Find where the given text appears and provide that cell's center as [X, Y] coordinate. 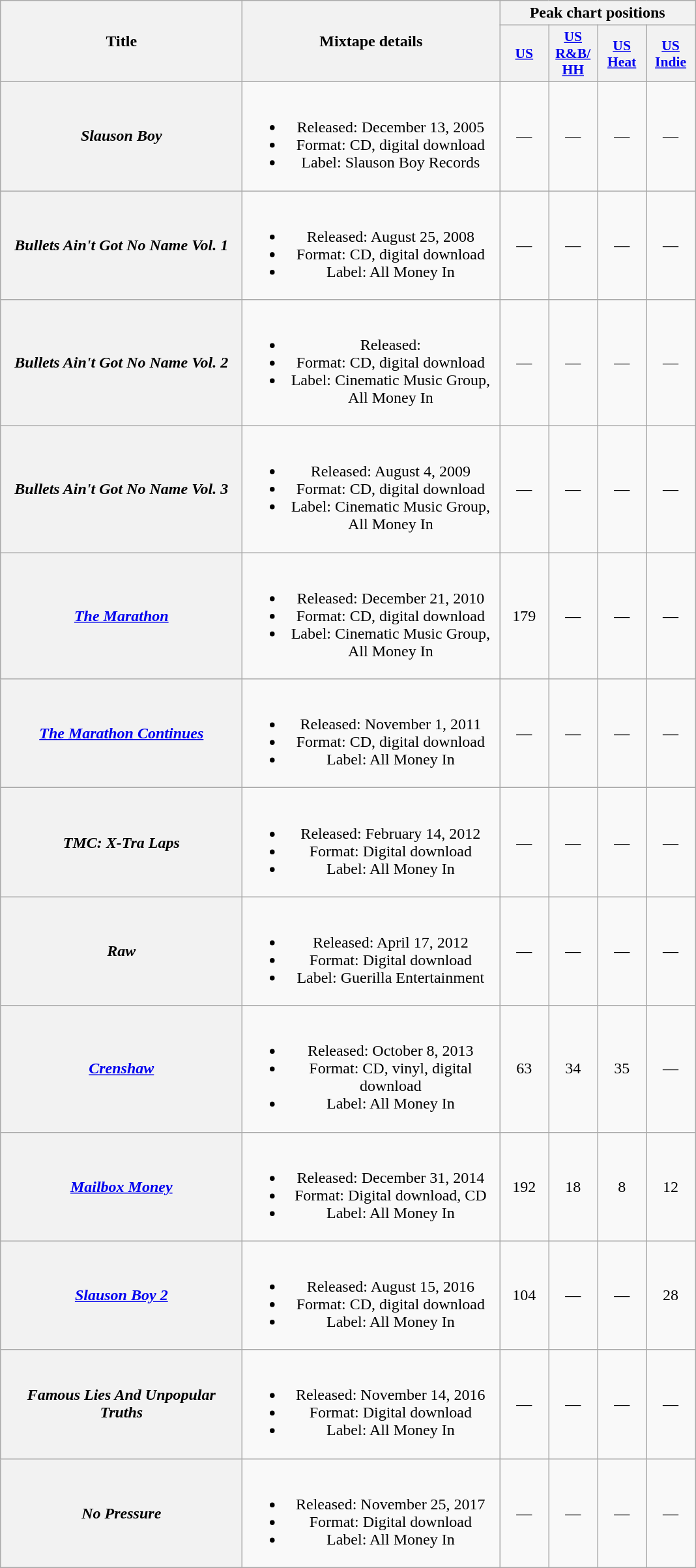
12 [671, 1186]
Bullets Ain't Got No Name Vol. 1 [121, 245]
Released: December 21, 2010Format: CD, digital downloadLabel: Cinematic Music Group, All Money In [371, 616]
Mailbox Money [121, 1186]
Raw [121, 951]
Slauson Boy 2 [121, 1296]
Mixtape details [371, 42]
Crenshaw [121, 1069]
USR&B/HH [573, 53]
Famous Lies And Unpopular Truths [121, 1404]
The Marathon [121, 616]
Released: February 14, 2012Format: Digital downloadLabel: All Money In [371, 842]
The Marathon Continues [121, 734]
63 [524, 1069]
Released: August 15, 2016Format: CD, digital downloadLabel: All Money In [371, 1296]
192 [524, 1186]
Bullets Ain't Got No Name Vol. 3 [121, 489]
179 [524, 616]
Title [121, 42]
Released: August 25, 2008Format: CD, digital downloadLabel: All Money In [371, 245]
No Pressure [121, 1513]
TMC: X-Tra Laps [121, 842]
Slauson Boy [121, 136]
Released: December 31, 2014Format: Digital download, CDLabel: All Money In [371, 1186]
8 [622, 1186]
Released: October 8, 2013Format: CD, vinyl, digital downloadLabel: All Money In [371, 1069]
Released: November 1, 2011Format: CD, digital downloadLabel: All Money In [371, 734]
Released: April 17, 2012Format: Digital downloadLabel: Guerilla Entertainment [371, 951]
34 [573, 1069]
Peak chart positions [598, 13]
Released: November 14, 2016Format: Digital downloadLabel: All Money In [371, 1404]
104 [524, 1296]
Bullets Ain't Got No Name Vol. 2 [121, 363]
Released: November 25, 2017Format: Digital downloadLabel: All Money In [371, 1513]
Released: August 4, 2009Format: CD, digital downloadLabel: Cinematic Music Group, All Money In [371, 489]
USIndie [671, 53]
Released: Format: CD, digital downloadLabel: Cinematic Music Group, All Money In [371, 363]
US [524, 53]
28 [671, 1296]
35 [622, 1069]
Released: December 13, 2005Format: CD, digital downloadLabel: Slauson Boy Records [371, 136]
18 [573, 1186]
USHeat [622, 53]
